Return [x, y] of the center of cell containing provided text 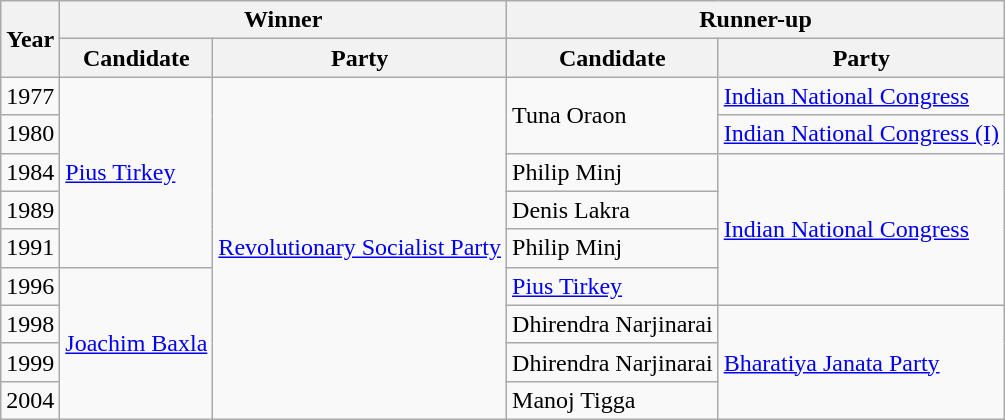
1984 [30, 172]
Joachim Baxla [136, 343]
Revolutionary Socialist Party [360, 248]
2004 [30, 400]
Year [30, 39]
Denis Lakra [613, 210]
Tuna Oraon [613, 115]
Runner-up [756, 20]
1998 [30, 324]
1991 [30, 248]
Indian National Congress (I) [861, 134]
Bharatiya Janata Party [861, 362]
Winner [284, 20]
1989 [30, 210]
1977 [30, 96]
1996 [30, 286]
1999 [30, 362]
1980 [30, 134]
Manoj Tigga [613, 400]
